Scan for the cell matching the given text and deliver its [X, Y] coordinate at center. 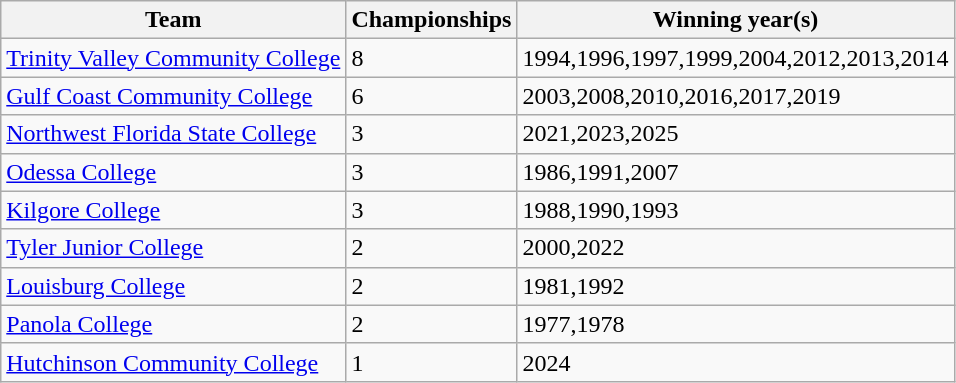
Odessa College [174, 172]
1988,1990,1993 [736, 210]
Trinity Valley Community College [174, 58]
Panola College [174, 324]
1981,1992 [736, 286]
Team [174, 20]
2021,2023,2025 [736, 134]
1977,1978 [736, 324]
1994,1996,1997,1999,2004,2012,2013,2014 [736, 58]
Winning year(s) [736, 20]
2003,2008,2010,2016,2017,2019 [736, 96]
2000,2022 [736, 248]
8 [432, 58]
Gulf Coast Community College [174, 96]
1986,1991,2007 [736, 172]
2024 [736, 362]
Championships [432, 20]
Northwest Florida State College [174, 134]
Tyler Junior College [174, 248]
6 [432, 96]
1 [432, 362]
Hutchinson Community College [174, 362]
Kilgore College [174, 210]
Louisburg College [174, 286]
